Extract the [x, y] coordinate from the center of the cell holding the provided text.  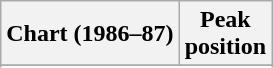
Peakposition [225, 34]
Chart (1986–87) [90, 34]
